Return the [X, Y] coordinate for the center point of the cell that contains the specified text.  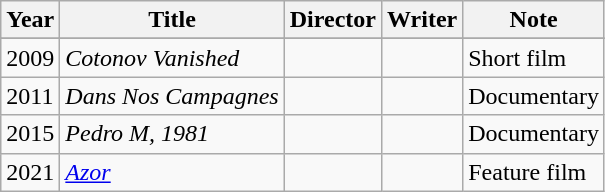
Dans Nos Campagnes [172, 96]
2009 [30, 58]
Year [30, 20]
Director [332, 20]
2021 [30, 172]
Title [172, 20]
Note [534, 20]
Writer [422, 20]
2011 [30, 96]
Pedro M, 1981 [172, 134]
Azor [172, 172]
Feature film [534, 172]
Short film [534, 58]
2015 [30, 134]
Cotonov Vanished [172, 58]
